Output the (x, y) coordinate of the center of the cell containing the given text.  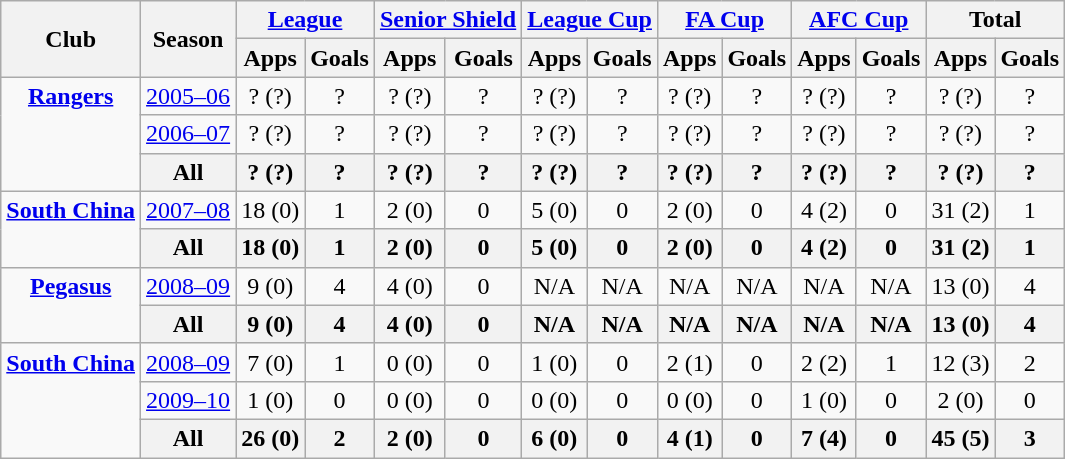
Season (188, 39)
League Cup (590, 20)
2007–08 (188, 210)
Club (71, 39)
45 (5) (960, 438)
26 (0) (270, 438)
2009–10 (188, 400)
FA Cup (724, 20)
7 (4) (824, 438)
7 (0) (270, 362)
Senior Shield (448, 20)
2 (2) (824, 362)
2006–07 (188, 134)
4 (1) (689, 438)
12 (3) (960, 362)
Rangers (71, 134)
Total (996, 20)
Pegasus (71, 305)
2005–06 (188, 96)
2 (1) (689, 362)
6 (0) (554, 438)
League (306, 20)
3 (1030, 438)
AFC Cup (859, 20)
